Output the [X, Y] coordinate of the center of the cell containing the given text.  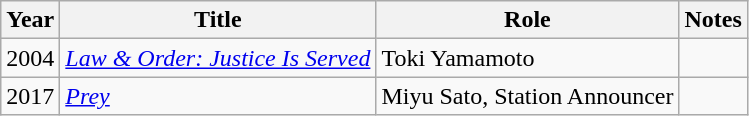
Title [218, 20]
Prey [218, 96]
Toki Yamamoto [528, 58]
Law & Order: Justice Is Served [218, 58]
Role [528, 20]
Year [30, 20]
Notes [713, 20]
Miyu Sato, Station Announcer [528, 96]
2017 [30, 96]
2004 [30, 58]
